Return (X, Y) of the center of cell containing provided text 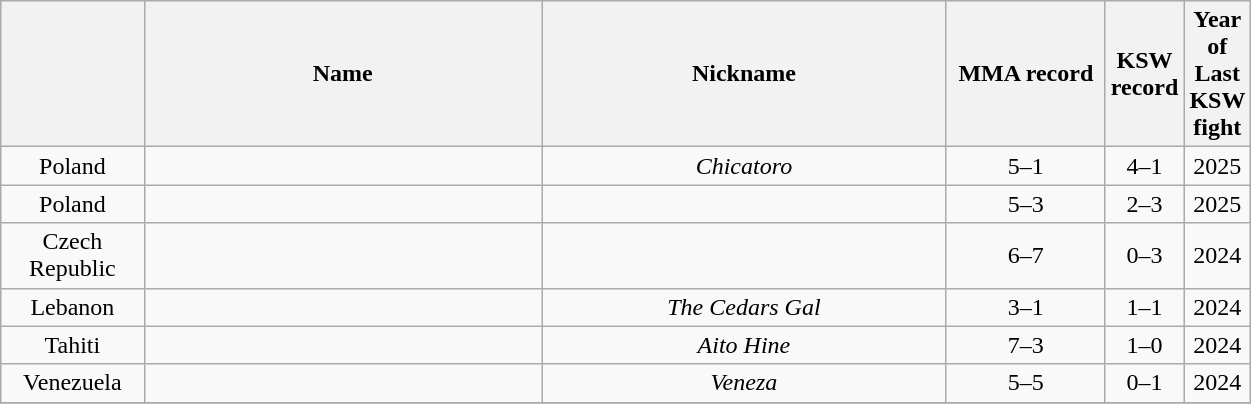
MMA record (1026, 74)
4–1 (1144, 166)
0–3 (1144, 256)
5–5 (1026, 383)
Year of Last KSW fight (1218, 74)
Veneza (744, 383)
Chicatoro (744, 166)
1–1 (1144, 307)
3–1 (1026, 307)
Tahiti (72, 345)
6–7 (1026, 256)
Aito Hine (744, 345)
1–0 (1144, 345)
Lebanon (72, 307)
7–3 (1026, 345)
The Cedars Gal (744, 307)
Nickname (744, 74)
5–3 (1026, 204)
Venezuela (72, 383)
Czech Republic (72, 256)
Name (343, 74)
2–3 (1144, 204)
KSW record (1144, 74)
0–1 (1144, 383)
5–1 (1026, 166)
